Find where the given text appears and provide that cell's center as [x, y] coordinate. 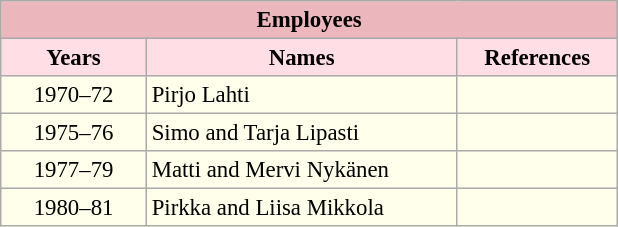
Matti and Mervi Nykänen [302, 170]
Years [74, 58]
1970–72 [74, 95]
Names [302, 58]
1977–79 [74, 170]
Pirjo Lahti [302, 95]
1980–81 [74, 208]
Simo and Tarja Lipasti [302, 133]
Employees [310, 20]
1975–76 [74, 133]
References [538, 58]
Pirkka and Liisa Mikkola [302, 208]
